Find where the given text appears and provide that cell's center as (x, y) coordinate. 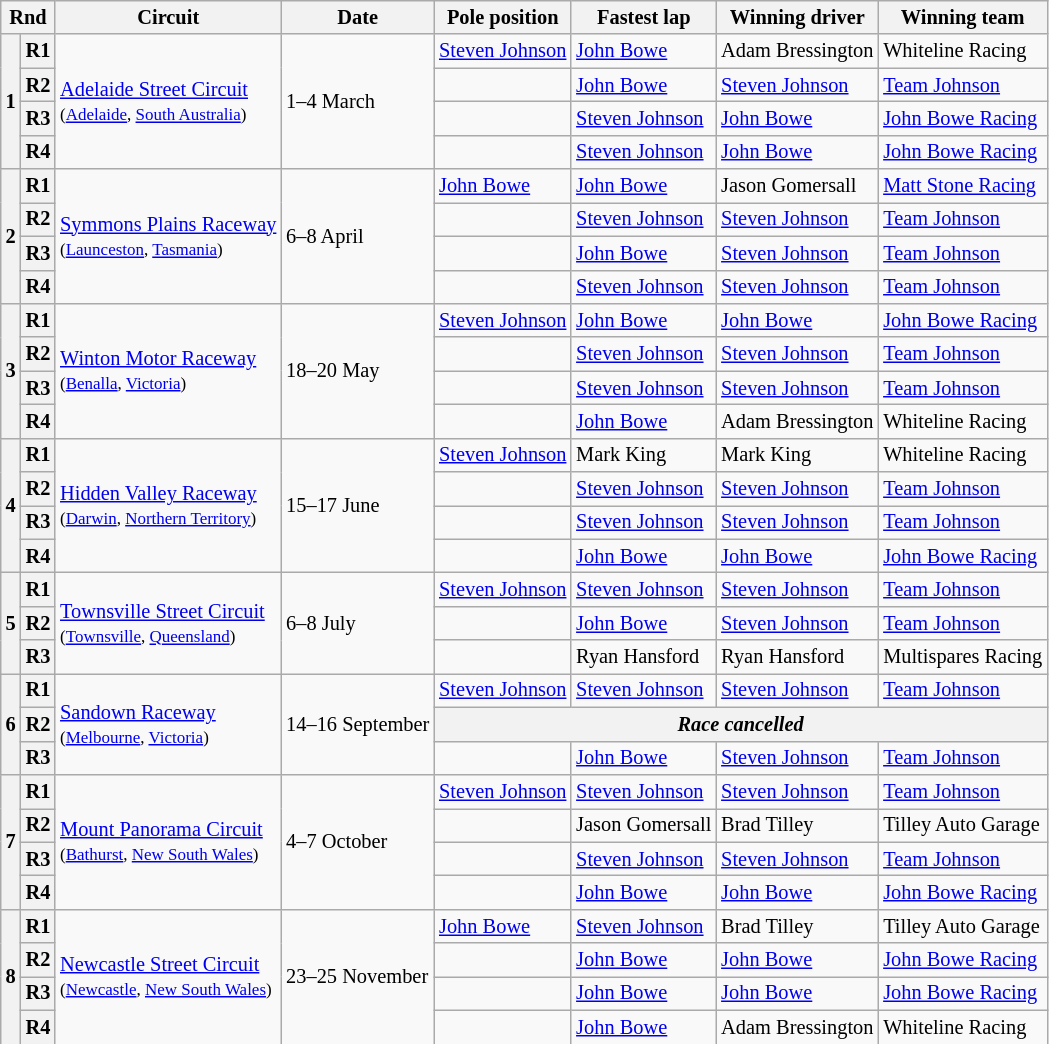
14–16 September (358, 724)
Winning driver (797, 17)
Circuit (168, 17)
6–8 July (358, 622)
7 (11, 842)
Townsville Street Circuit(Townsville, Queensland) (168, 622)
5 (11, 622)
1–4 March (358, 102)
Date (358, 17)
3 (11, 370)
Multispares Racing (962, 657)
Symmons Plains Raceway(Launceston, Tasmania) (168, 236)
Mount Panorama Circuit(Bathurst, New South Wales) (168, 842)
6 (11, 724)
Matt Stone Racing (962, 186)
6–8 April (358, 236)
Winning team (962, 17)
Race cancelled (740, 724)
18–20 May (358, 370)
2 (11, 236)
Hidden Valley Raceway(Darwin, Northern Territory) (168, 506)
Pole position (502, 17)
Winton Motor Raceway(Benalla, Victoria) (168, 370)
Rnd (28, 17)
4 (11, 506)
Fastest lap (644, 17)
Adelaide Street Circuit(Adelaide, South Australia) (168, 102)
23–25 November (358, 976)
15–17 June (358, 506)
8 (11, 976)
1 (11, 102)
Newcastle Street Circuit(Newcastle, New South Wales) (168, 976)
Sandown Raceway(Melbourne, Victoria) (168, 724)
4–7 October (358, 842)
